Determine the (X, Y) coordinate at the center of the cell enclosing the given text.  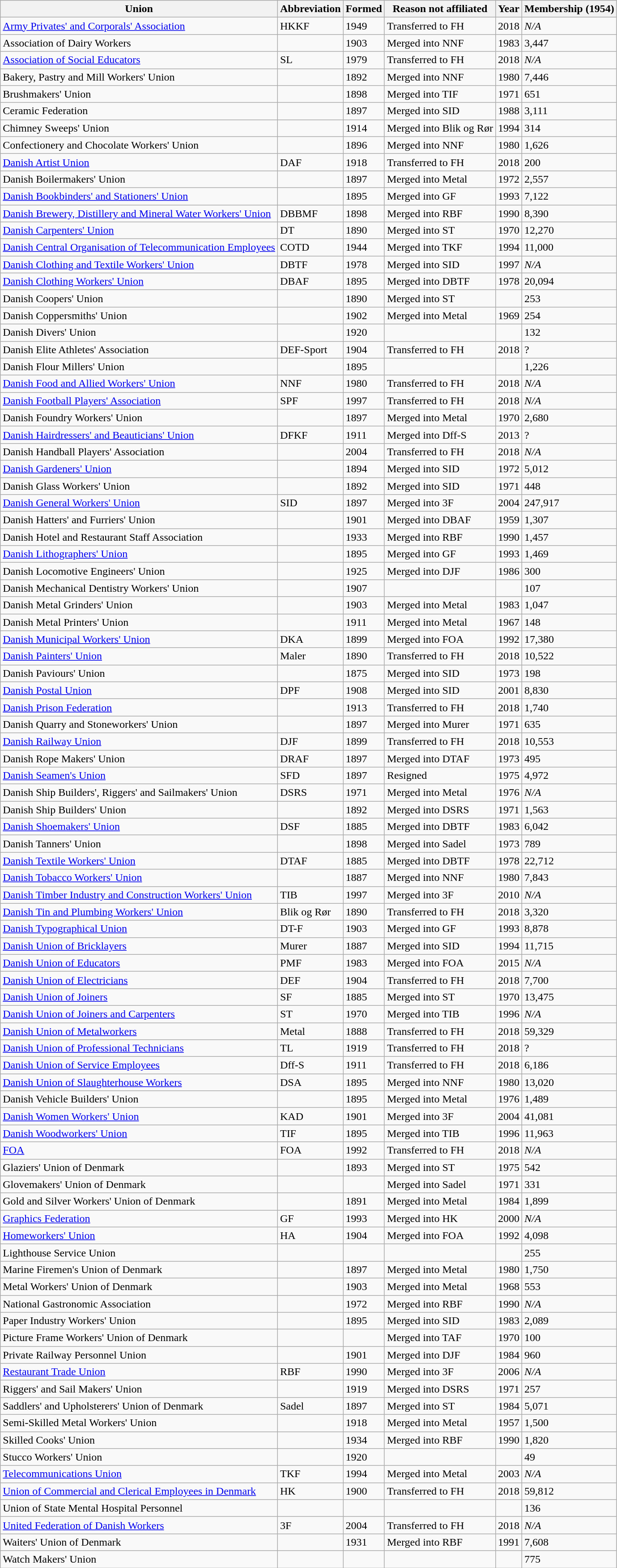
Merged into DBAF (440, 520)
107 (569, 588)
SL (311, 60)
Merged into Dff-S (440, 435)
1933 (364, 537)
4,098 (569, 1235)
Waiters' Union of Denmark (139, 1542)
Merged into HK (440, 1218)
3,111 (569, 111)
1925 (364, 571)
254 (569, 316)
1957 (508, 1423)
Danish Coopers' Union (139, 299)
Danish Union of Metalworkers (139, 1031)
136 (569, 1508)
Restaurant Trade Union (139, 1372)
49 (569, 1457)
Confectionery and Chocolate Workers' Union (139, 145)
Maler (311, 656)
GF (311, 1218)
775 (569, 1559)
Metal Workers' Union of Denmark (139, 1286)
100 (569, 1338)
1894 (364, 469)
Danish Flour Millers' Union (139, 367)
COTD (311, 248)
SPF (311, 401)
Danish Union of Electricians (139, 980)
Lighthouse Service Union (139, 1252)
4,972 (569, 776)
Danish Clothing Workers' Union (139, 282)
Danish Hotel and Restaurant Staff Association (139, 537)
Danish Carpenters' Union (139, 231)
Sadel (311, 1406)
Danish Typographical Union (139, 929)
Resigned (440, 776)
Riggers' and Sail Makers' Union (139, 1389)
Danish Handball Players' Association (139, 452)
255 (569, 1252)
Merged into Blik og Rør (440, 128)
Association of Social Educators (139, 60)
2006 (508, 1372)
Danish Union of Educators (139, 963)
1979 (364, 60)
2000 (508, 1218)
3,320 (569, 912)
Danish Painters' Union (139, 656)
59,329 (569, 1031)
TIF (311, 1133)
3,447 (569, 43)
TKF (311, 1474)
59,812 (569, 1491)
DT-F (311, 929)
Danish Union of Service Employees (139, 1065)
TL (311, 1048)
DFKF (311, 435)
Danish Postal Union (139, 690)
1,469 (569, 554)
13,475 (569, 997)
SID (311, 503)
1,307 (569, 520)
Army Privates' and Corporals' Association (139, 26)
1,457 (569, 537)
Danish Union of Joiners (139, 997)
1888 (364, 1031)
PMF (311, 963)
ST (311, 1014)
1914 (364, 128)
Merged into TKF (440, 248)
1967 (508, 622)
DBBMF (311, 214)
Danish Ship Builders' Union (139, 810)
1893 (364, 1167)
Glaziers' Union of Denmark (139, 1167)
2,089 (569, 1321)
SF (311, 997)
Danish Coppersmiths' Union (139, 316)
22,712 (569, 861)
1949 (364, 26)
2,557 (569, 179)
Membership (1954) (569, 9)
1891 (364, 1201)
Semi-Skilled Metal Workers' Union (139, 1423)
1968 (508, 1286)
Merged into DTAF (440, 759)
1944 (364, 248)
Danish Union of Professional Technicians (139, 1048)
Danish Vehicle Builders' Union (139, 1099)
1988 (508, 111)
635 (569, 724)
1,820 (569, 1440)
Merged into TIF (440, 94)
Danish Tanners' Union (139, 844)
Danish Railway Union (139, 741)
960 (569, 1355)
1902 (364, 316)
Danish Tobacco Workers' Union (139, 878)
DSRS (311, 793)
8,878 (569, 929)
Danish Shoemakers' Union (139, 827)
789 (569, 844)
Picture Frame Workers' Union of Denmark (139, 1338)
7,700 (569, 980)
Danish Divers' Union (139, 333)
1,626 (569, 145)
253 (569, 299)
Homeworkers' Union (139, 1235)
3F (311, 1525)
Danish Municipal Workers' Union (139, 639)
DEF-Sport (311, 350)
7,843 (569, 878)
198 (569, 673)
Union (139, 9)
NNF (311, 384)
DJF (311, 741)
5,071 (569, 1406)
1,899 (569, 1201)
Danish Prison Federation (139, 707)
Danish Union of Slaughterhouse Workers (139, 1082)
1875 (364, 673)
DSF (311, 827)
Danish Ship Builders', Riggers' and Sailmakers' Union (139, 793)
11,963 (569, 1133)
7,446 (569, 77)
Danish Artist Union (139, 162)
Reason not affiliated (440, 9)
HKKF (311, 26)
8,830 (569, 690)
7,608 (569, 1542)
20,094 (569, 282)
553 (569, 1286)
Brushmakers' Union (139, 94)
651 (569, 94)
247,917 (569, 503)
Blik og Rør (311, 912)
11,715 (569, 946)
41,081 (569, 1116)
DRAF (311, 759)
1959 (508, 520)
Danish Metal Printers' Union (139, 622)
Danish Metal Grinders' Union (139, 605)
Danish General Workers' Union (139, 503)
148 (569, 622)
5,012 (569, 469)
132 (569, 333)
1908 (364, 690)
Private Railway Personnel Union (139, 1355)
1907 (364, 588)
DTAF (311, 861)
Danish Mechanical Dentistry Workers' Union (139, 588)
10,553 (569, 741)
National Gastronomic Association (139, 1304)
Danish Paviours' Union (139, 673)
2001 (508, 690)
TIB (311, 895)
KAD (311, 1116)
542 (569, 1167)
Danish Seamen's Union (139, 776)
448 (569, 486)
Skilled Cooks' Union (139, 1440)
Association of Dairy Workers (139, 43)
Danish Rope Makers' Union (139, 759)
United Federation of Danish Workers (139, 1525)
Year (508, 9)
Danish Quarry and Stoneworkers' Union (139, 724)
6,186 (569, 1065)
Saddlers' and Upholsterers' Union of Denmark (139, 1406)
DPF (311, 690)
12,270 (569, 231)
DAF (311, 162)
314 (569, 128)
Danish Foundry Workers' Union (139, 418)
1931 (364, 1542)
1,563 (569, 810)
Dff-S (311, 1065)
200 (569, 162)
1934 (364, 1440)
Danish Brewery, Distillery and Mineral Water Workers' Union (139, 214)
Merged into Murer (440, 724)
Danish Food and Allied Workers' Union (139, 384)
Danish Lithographers' Union (139, 554)
Danish Elite Athletes' Association (139, 350)
Murer (311, 946)
Danish Central Organisation of Telecommunication Employees (139, 248)
Paper Industry Workers' Union (139, 1321)
DBTF (311, 265)
2003 (508, 1474)
Gold and Silver Workers' Union of Denmark (139, 1201)
Watch Makers' Union (139, 1559)
8,390 (569, 214)
Merged into TAF (440, 1338)
DSA (311, 1082)
Danish Textile Workers' Union (139, 861)
2010 (508, 895)
1896 (364, 145)
10,522 (569, 656)
1969 (508, 316)
Danish Timber Industry and Construction Workers' Union (139, 895)
Danish Locomotive Engineers' Union (139, 571)
2013 (508, 435)
HA (311, 1235)
1,226 (569, 367)
Danish Bookbinders' and Stationers' Union (139, 196)
Metal (311, 1031)
DKA (311, 639)
HK (311, 1491)
Telecommunications Union (139, 1474)
Danish Union of Joiners and Carpenters (139, 1014)
DT (311, 231)
257 (569, 1389)
Glovemakers' Union of Denmark (139, 1184)
1,750 (569, 1269)
Bakery, Pastry and Mill Workers' Union (139, 77)
Formed (364, 9)
11,000 (569, 248)
Danish Boilermakers' Union (139, 179)
Abbreviation (311, 9)
1991 (508, 1542)
SFD (311, 776)
1,500 (569, 1423)
13,020 (569, 1082)
DEF (311, 980)
Marine Firemen's Union of Denmark (139, 1269)
1900 (364, 1491)
Stucco Workers' Union (139, 1457)
Danish Football Players' Association (139, 401)
7,122 (569, 196)
2,680 (569, 418)
495 (569, 759)
Danish Hairdressers' and Beauticians' Union (139, 435)
Danish Hatters' and Furriers' Union (139, 520)
Union of Commercial and Clerical Employees in Denmark (139, 1491)
Danish Union of Bricklayers (139, 946)
2015 (508, 963)
17,380 (569, 639)
1,047 (569, 605)
Ceramic Federation (139, 111)
Danish Clothing and Textile Workers' Union (139, 265)
1986 (508, 571)
Union of State Mental Hospital Personnel (139, 1508)
Danish Women Workers' Union (139, 1116)
Danish Gardeners' Union (139, 469)
1,740 (569, 707)
DBAF (311, 282)
6,042 (569, 827)
331 (569, 1184)
Danish Glass Workers' Union (139, 486)
300 (569, 571)
1913 (364, 707)
1,489 (569, 1099)
Danish Tin and Plumbing Workers' Union (139, 912)
Graphics Federation (139, 1218)
RBF (311, 1372)
Chimney Sweeps' Union (139, 128)
Danish Woodworkers' Union (139, 1133)
